Return the [x, y] coordinate for the center point of the cell that contains the specified text.  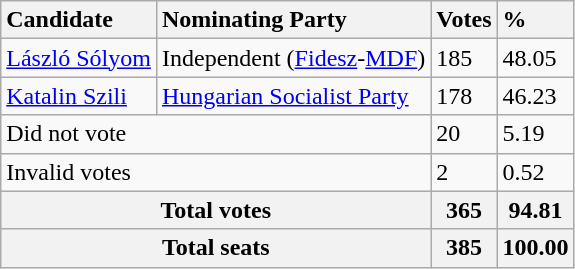
Invalid votes [216, 172]
Katalin Szili [79, 96]
2 [464, 172]
Nominating Party [293, 20]
185 [464, 58]
48.05 [536, 58]
5.19 [536, 134]
László Sólyom [79, 58]
94.81 [536, 210]
Candidate [79, 20]
20 [464, 134]
Total seats [216, 248]
Hungarian Socialist Party [293, 96]
100.00 [536, 248]
385 [464, 248]
Total votes [216, 210]
0.52 [536, 172]
365 [464, 210]
Did not vote [216, 134]
46.23 [536, 96]
Votes [464, 20]
% [536, 20]
Independent (Fidesz-MDF) [293, 58]
178 [464, 96]
